Extract the (x, y) coordinate from the center of the cell holding the provided text.  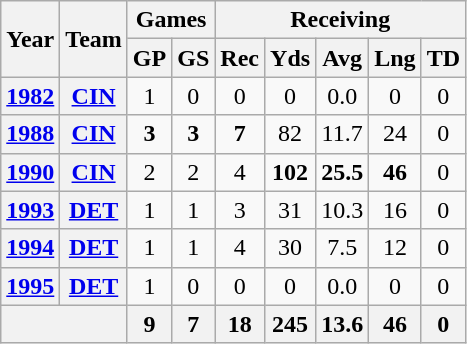
Games (170, 20)
10.3 (342, 210)
25.5 (342, 172)
GS (194, 58)
11.7 (342, 134)
Team (94, 39)
12 (395, 248)
102 (290, 172)
1988 (30, 134)
7.5 (342, 248)
Receiving (340, 20)
Rec (240, 58)
16 (395, 210)
Avg (342, 58)
13.6 (342, 324)
1982 (30, 96)
GP (149, 58)
31 (290, 210)
Lng (395, 58)
245 (290, 324)
1994 (30, 248)
30 (290, 248)
TD (443, 58)
18 (240, 324)
1995 (30, 286)
Year (30, 39)
24 (395, 134)
Yds (290, 58)
9 (149, 324)
1993 (30, 210)
1990 (30, 172)
82 (290, 134)
